Locate the cell with the specified text and output its [X, Y] center coordinate. 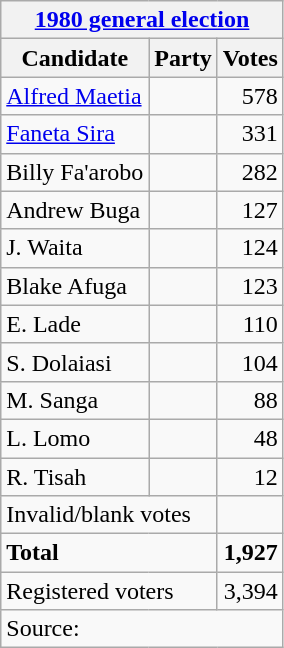
124 [250, 248]
Alfred Maetia [75, 96]
88 [250, 400]
12 [250, 477]
3,394 [250, 591]
110 [250, 324]
1,927 [250, 553]
Total [109, 553]
J. Waita [75, 248]
L. Lomo [75, 438]
R. Tisah [75, 477]
1980 general election [142, 20]
Source: [142, 629]
331 [250, 134]
127 [250, 210]
Blake Afuga [75, 286]
Registered voters [109, 591]
Andrew Buga [75, 210]
Candidate [75, 58]
48 [250, 438]
104 [250, 362]
Faneta Sira [75, 134]
282 [250, 172]
578 [250, 96]
Party [183, 58]
S. Dolaiasi [75, 362]
Votes [250, 58]
E. Lade [75, 324]
123 [250, 286]
Invalid/blank votes [109, 515]
Billy Fa'arobo [75, 172]
M. Sanga [75, 400]
